Find where the given text appears and provide that cell's center as (x, y) coordinate. 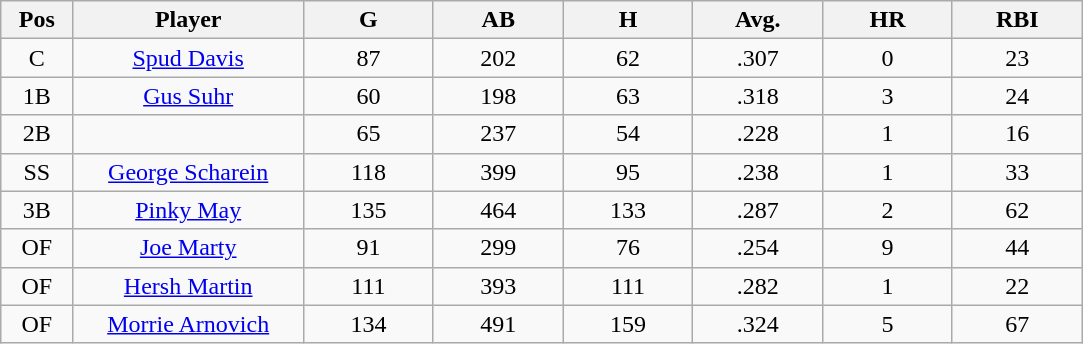
202 (498, 58)
H (628, 20)
Avg. (758, 20)
George Scharein (188, 172)
Spud Davis (188, 58)
33 (1017, 172)
.228 (758, 134)
.254 (758, 248)
Hersh Martin (188, 286)
22 (1017, 286)
Pos (37, 20)
60 (369, 96)
134 (369, 324)
Pinky May (188, 210)
65 (369, 134)
HR (888, 20)
.287 (758, 210)
3B (37, 210)
9 (888, 248)
AB (498, 20)
24 (1017, 96)
159 (628, 324)
5 (888, 324)
54 (628, 134)
1B (37, 96)
Gus Suhr (188, 96)
399 (498, 172)
393 (498, 286)
118 (369, 172)
Morrie Arnovich (188, 324)
2B (37, 134)
23 (1017, 58)
RBI (1017, 20)
63 (628, 96)
C (37, 58)
299 (498, 248)
.307 (758, 58)
3 (888, 96)
G (369, 20)
133 (628, 210)
135 (369, 210)
44 (1017, 248)
Joe Marty (188, 248)
.318 (758, 96)
SS (37, 172)
16 (1017, 134)
464 (498, 210)
237 (498, 134)
2 (888, 210)
76 (628, 248)
0 (888, 58)
67 (1017, 324)
.324 (758, 324)
Player (188, 20)
491 (498, 324)
95 (628, 172)
91 (369, 248)
.282 (758, 286)
87 (369, 58)
198 (498, 96)
.238 (758, 172)
